For the text-containing cell, return its midpoint in [x, y] coordinate format. 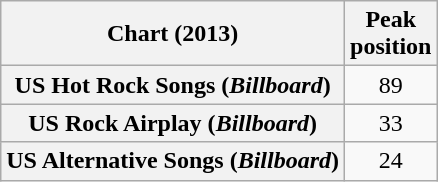
89 [391, 85]
US Alternative Songs (Billboard) [173, 161]
33 [391, 123]
Peakposition [391, 34]
24 [391, 161]
Chart (2013) [173, 34]
US Hot Rock Songs (Billboard) [173, 85]
US Rock Airplay (Billboard) [173, 123]
